Search for the cell housing the specified text and yield its (x, y) center coordinate. 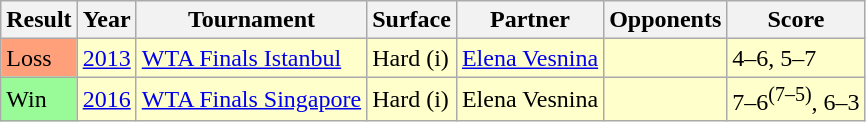
Result (39, 20)
Tournament (251, 20)
Surface (412, 20)
Score (796, 20)
Win (39, 100)
Year (106, 20)
WTA Finals Singapore (251, 100)
Loss (39, 58)
2016 (106, 100)
WTA Finals Istanbul (251, 58)
7–6(7–5), 6–3 (796, 100)
Opponents (666, 20)
2013 (106, 58)
4–6, 5–7 (796, 58)
Partner (530, 20)
